Pinpoint the cell where the given text exists, returning its [X, Y] midpoint coordinate. 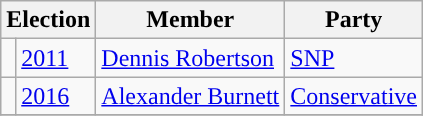
Conservative [354, 96]
Alexander Burnett [190, 96]
2016 [56, 96]
Election [48, 20]
Dennis Robertson [190, 58]
2011 [56, 58]
Member [190, 20]
Party [354, 20]
SNP [354, 58]
